Capture the cell that displays the provided text and extract its (X, Y) central coordinate. 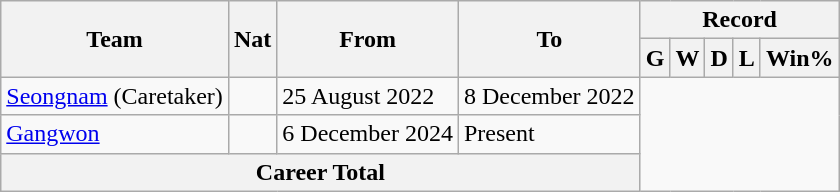
Win% (800, 58)
25 August 2022 (368, 96)
From (368, 39)
Career Total (320, 172)
D (719, 58)
6 December 2024 (368, 134)
G (655, 58)
Seongnam (Caretaker) (115, 96)
L (746, 58)
Record (740, 20)
W (688, 58)
8 December 2022 (549, 96)
Nat (252, 39)
Team (115, 39)
To (549, 39)
Present (549, 134)
Gangwon (115, 134)
